Search for the cell housing the specified text and yield its (X, Y) center coordinate. 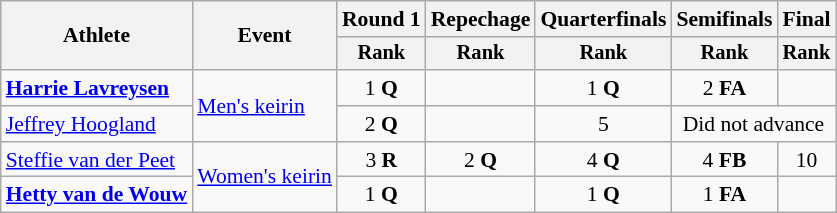
Harrie Lavreysen (96, 88)
10 (806, 160)
3 R (382, 160)
Men's keirin (264, 106)
4 FB (724, 160)
Event (264, 36)
Round 1 (382, 19)
Steffie van der Peet (96, 160)
1 FA (724, 195)
Women's keirin (264, 178)
Semifinals (724, 19)
Athlete (96, 36)
Jeffrey Hoogland (96, 124)
4 Q (603, 160)
Did not advance (753, 124)
2 FA (724, 88)
Repechage (481, 19)
5 (603, 124)
Final (806, 19)
Hetty van de Wouw (96, 195)
Quarterfinals (603, 19)
